Locate the cell with the specified text and output its (X, Y) center coordinate. 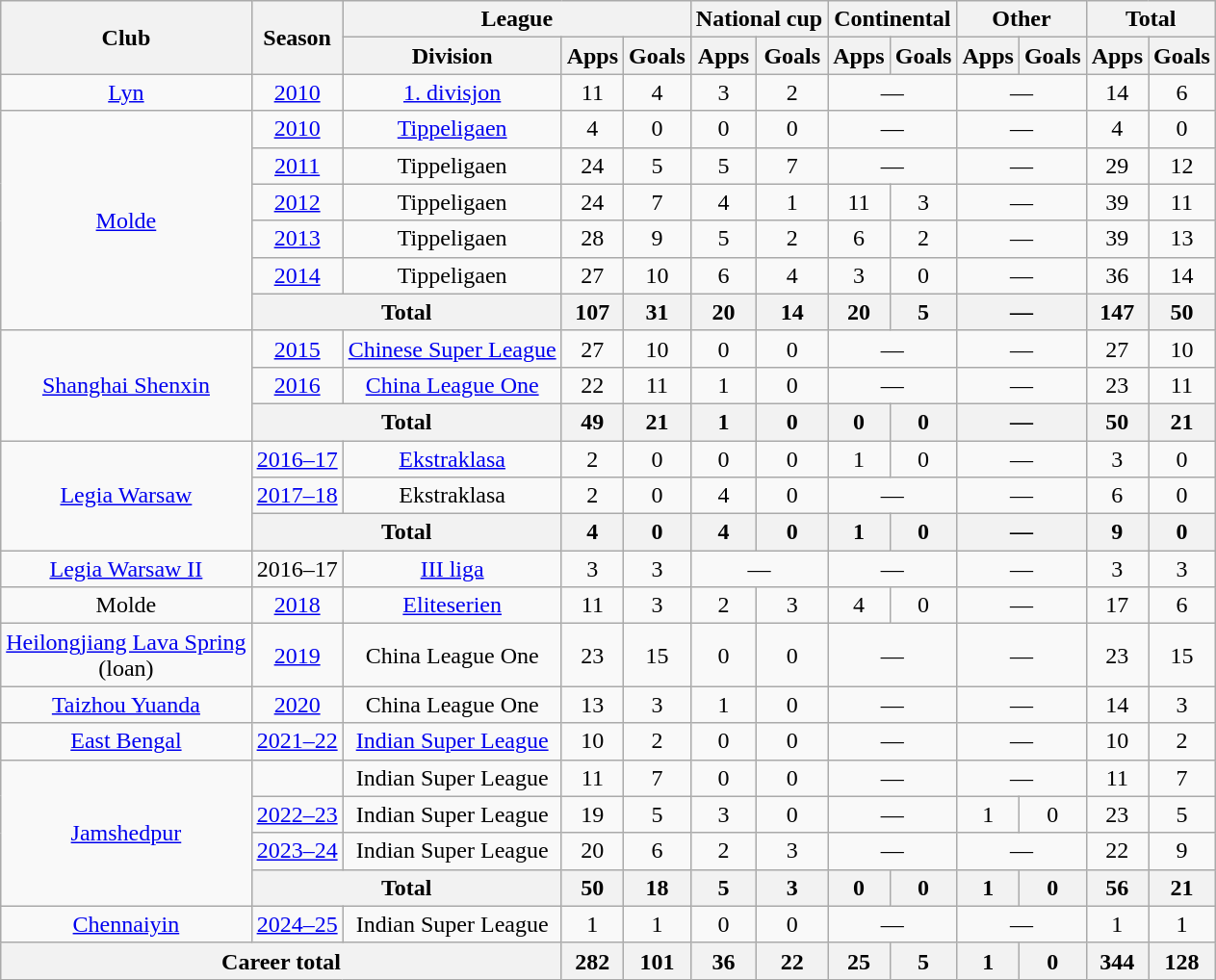
56 (1117, 888)
107 (592, 312)
2019 (297, 655)
Legia Warsaw II (126, 569)
III liga (453, 569)
Chinese Super League (453, 348)
1. divisjon (453, 92)
31 (658, 312)
Continental (893, 19)
29 (1117, 166)
East Bengal (126, 741)
344 (1117, 961)
Division (453, 56)
17 (1117, 606)
Taizhou Yuanda (126, 705)
49 (592, 422)
Heilongjiang Lava Spring (loan) (126, 655)
2018 (297, 606)
19 (592, 814)
2024–25 (297, 924)
Eliteserien (453, 606)
2015 (297, 348)
12 (1182, 166)
128 (1182, 961)
2021–22 (297, 741)
2022–23 (297, 814)
2011 (297, 166)
National cup (759, 19)
2017–18 (297, 496)
Club (126, 38)
League (516, 19)
Season (297, 38)
Other (1022, 19)
2012 (297, 202)
2014 (297, 275)
147 (1117, 312)
Jamshedpur (126, 833)
2013 (297, 239)
Lyn (126, 92)
Career total (281, 961)
101 (658, 961)
Legia Warsaw (126, 496)
28 (592, 239)
2016 (297, 385)
Shanghai Shenxin (126, 385)
282 (592, 961)
18 (658, 888)
Chennaiyin (126, 924)
2023–24 (297, 851)
25 (859, 961)
2020 (297, 705)
